Pinpoint the cell where the given text exists, returning its (x, y) midpoint coordinate. 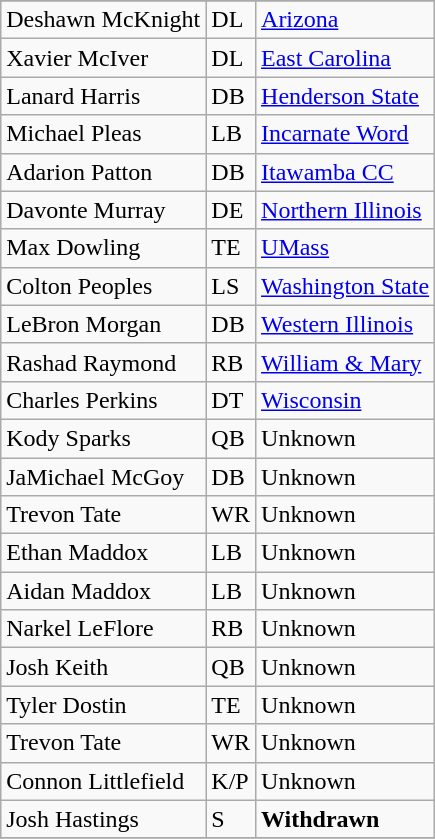
William & Mary (346, 362)
UMass (346, 248)
Connon Littlefield (104, 781)
DE (231, 210)
Aidan Maddox (104, 591)
Josh Hastings (104, 819)
Charles Perkins (104, 400)
S (231, 819)
Deshawn McKnight (104, 20)
Michael Pleas (104, 134)
Rashad Raymond (104, 362)
Lanard Harris (104, 96)
Kody Sparks (104, 438)
Arizona (346, 20)
Incarnate Word (346, 134)
DT (231, 400)
Tyler Dostin (104, 705)
Max Dowling (104, 248)
LS (231, 286)
Wisconsin (346, 400)
Northern Illinois (346, 210)
Washington State (346, 286)
Ethan Maddox (104, 553)
Josh Keith (104, 667)
East Carolina (346, 58)
Itawamba CC (346, 172)
Withdrawn (346, 819)
Colton Peoples (104, 286)
JaMichael McGoy (104, 477)
Henderson State (346, 96)
Western Illinois (346, 324)
Narkel LeFlore (104, 629)
Xavier McIver (104, 58)
Adarion Patton (104, 172)
LeBron Morgan (104, 324)
K/P (231, 781)
Davonte Murray (104, 210)
